Determine the [X, Y] coordinate at the center of the cell enclosing the given text.  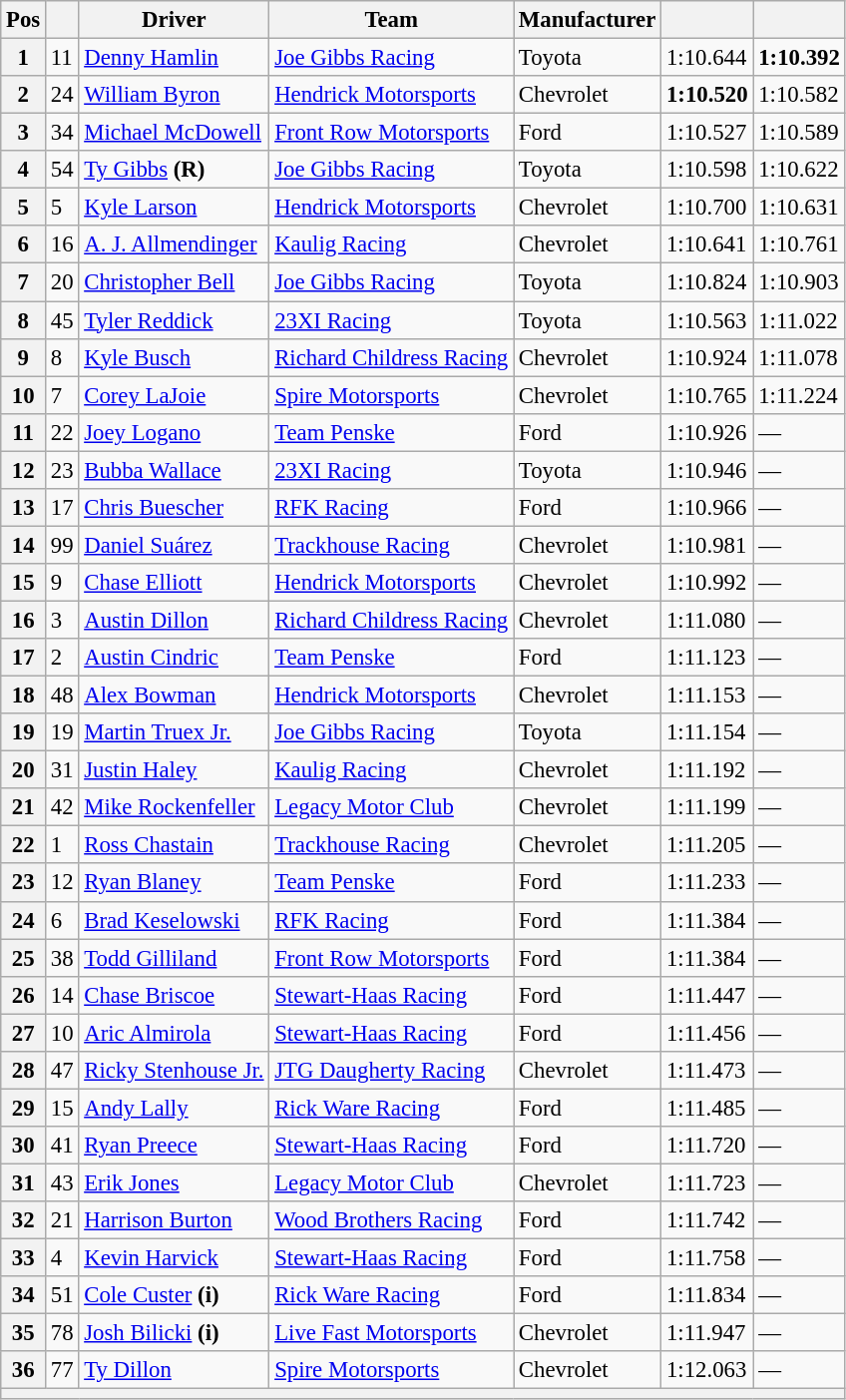
48 [62, 696]
Todd Gilliland [174, 958]
1:11.742 [707, 1220]
1:10.631 [799, 208]
Andy Lally [174, 1108]
36 [24, 1370]
1:10.622 [799, 170]
1:11.154 [707, 732]
54 [62, 170]
51 [62, 1295]
Austin Cindric [174, 658]
1:11.078 [799, 357]
Christopher Bell [174, 282]
1:10.946 [707, 470]
JTG Daugherty Racing [391, 1071]
32 [24, 1220]
1:11.485 [707, 1108]
1:11.123 [707, 658]
A. J. Allmendinger [174, 244]
Kevin Harvick [174, 1258]
13 [24, 508]
47 [62, 1071]
Ryan Preece [174, 1146]
1:11.233 [707, 883]
Denny Hamlin [174, 58]
1:10.589 [799, 133]
1:10.520 [707, 95]
1:10.641 [707, 244]
35 [24, 1333]
Bubba Wallace [174, 470]
1:11.080 [707, 620]
1:12.063 [707, 1370]
1:10.392 [799, 58]
1:11.153 [707, 696]
1:10.992 [707, 583]
1:10.761 [799, 244]
25 [24, 958]
Tyler Reddick [174, 320]
Josh Bilicki (i) [174, 1333]
1:11.199 [707, 807]
Driver [174, 20]
1:11.224 [799, 395]
1:10.924 [707, 357]
1:11.192 [707, 770]
Erik Jones [174, 1182]
Chase Elliott [174, 583]
Harrison Burton [174, 1220]
1:11.456 [707, 1033]
99 [62, 545]
Manufacturer [588, 20]
Ross Chastain [174, 845]
Ricky Stenhouse Jr. [174, 1071]
1:10.527 [707, 133]
42 [62, 807]
Kyle Larson [174, 208]
Alex Bowman [174, 696]
Wood Brothers Racing [391, 1220]
28 [24, 1071]
1:11.205 [707, 845]
1:11.473 [707, 1071]
18 [24, 696]
78 [62, 1333]
Team [391, 20]
1:11.022 [799, 320]
43 [62, 1182]
Justin Haley [174, 770]
Chris Buescher [174, 508]
41 [62, 1146]
Chase Briscoe [174, 995]
38 [62, 958]
Kyle Busch [174, 357]
1:10.563 [707, 320]
1:10.824 [707, 282]
Pos [24, 20]
Martin Truex Jr. [174, 732]
1:10.903 [799, 282]
77 [62, 1370]
1:11.834 [707, 1295]
1:11.720 [707, 1146]
Austin Dillon [174, 620]
1:11.723 [707, 1182]
Ty Dillon [174, 1370]
1:10.926 [707, 432]
William Byron [174, 95]
26 [24, 995]
45 [62, 320]
29 [24, 1108]
Aric Almirola [174, 1033]
27 [24, 1033]
33 [24, 1258]
Daniel Suárez [174, 545]
30 [24, 1146]
1:11.758 [707, 1258]
Brad Keselowski [174, 920]
Joey Logano [174, 432]
1:11.947 [707, 1333]
Ty Gibbs (R) [174, 170]
1:10.765 [707, 395]
Cole Custer (i) [174, 1295]
1:10.700 [707, 208]
1:10.598 [707, 170]
Live Fast Motorsports [391, 1333]
Corey LaJoie [174, 395]
1:10.582 [799, 95]
1:11.447 [707, 995]
1:10.966 [707, 508]
1:10.981 [707, 545]
Michael McDowell [174, 133]
Mike Rockenfeller [174, 807]
1:10.644 [707, 58]
Ryan Blaney [174, 883]
